Locate the cell with the specified text and output its [x, y] center coordinate. 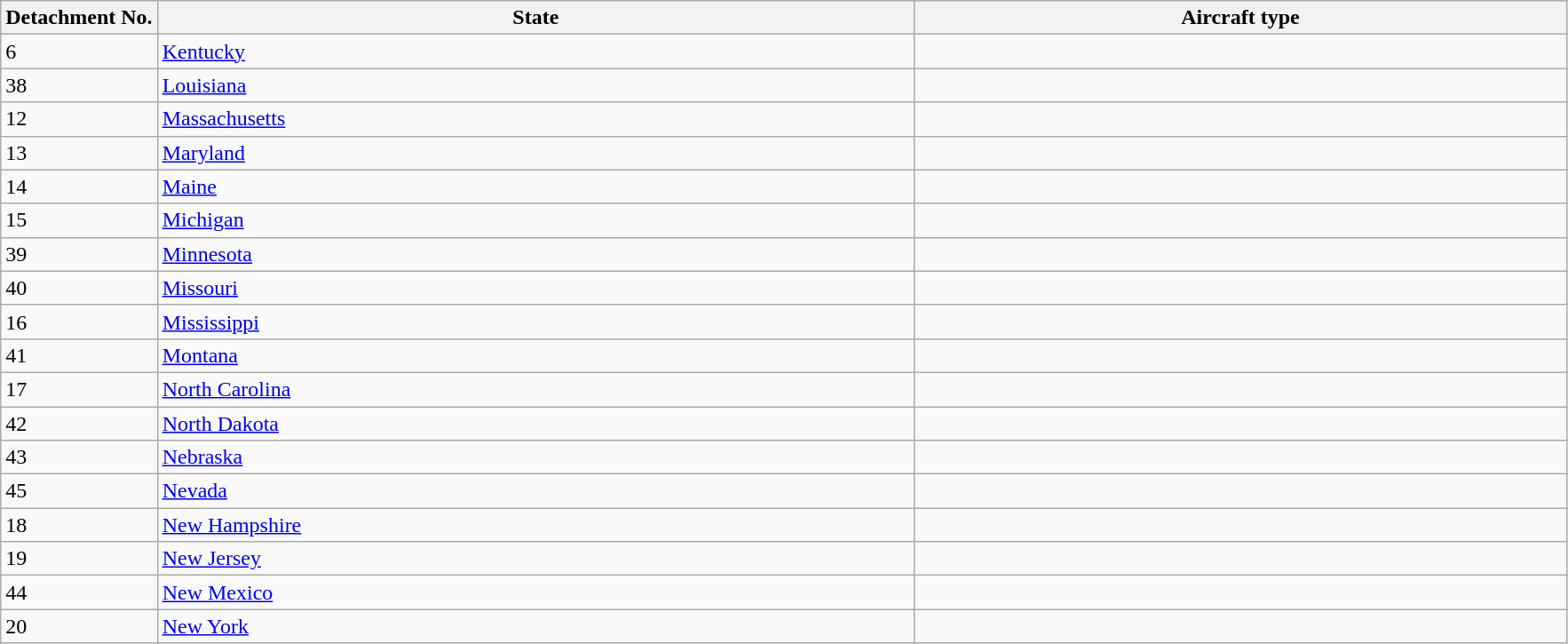
Mississippi [535, 322]
North Dakota [535, 424]
Maine [535, 187]
Michigan [535, 220]
New York [535, 626]
New Mexico [535, 592]
Maryland [535, 153]
Louisiana [535, 85]
State [535, 18]
40 [79, 288]
Detachment No. [79, 18]
Nevada [535, 491]
17 [79, 389]
Kentucky [535, 52]
44 [79, 592]
New Jersey [535, 559]
39 [79, 254]
6 [79, 52]
41 [79, 355]
18 [79, 525]
Minnesota [535, 254]
14 [79, 187]
North Carolina [535, 389]
16 [79, 322]
45 [79, 491]
Massachusetts [535, 119]
43 [79, 457]
New Hampshire [535, 525]
12 [79, 119]
15 [79, 220]
42 [79, 424]
38 [79, 85]
Montana [535, 355]
13 [79, 153]
Missouri [535, 288]
Nebraska [535, 457]
19 [79, 559]
Aircraft type [1241, 18]
20 [79, 626]
